Search for the cell housing the specified text and yield its (x, y) center coordinate. 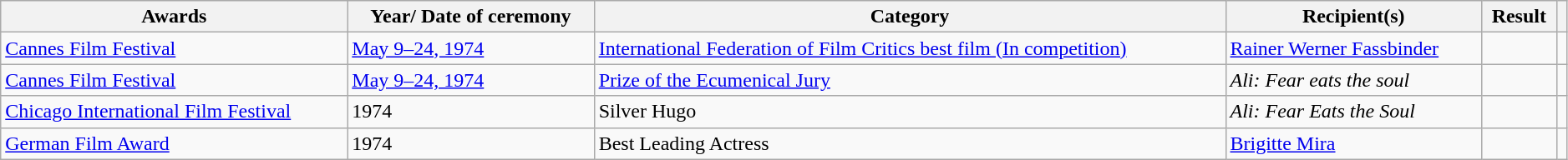
Brigitte Mira (1353, 143)
Ali: Fear eats the soul (1353, 80)
Recipient(s) (1353, 17)
Prize of the Ecumenical Jury (910, 80)
Silver Hugo (910, 112)
Awards (174, 17)
Year/ Date of ceremony (471, 17)
Ali: Fear Eats the Soul (1353, 112)
German Film Award (174, 143)
Best Leading Actress (910, 143)
Category (910, 17)
International Federation of Film Critics best film (In competition) (910, 48)
Rainer Werner Fassbinder (1353, 48)
Chicago International Film Festival (174, 112)
Result (1519, 17)
